Capture the cell that displays the provided text and extract its [x, y] central coordinate. 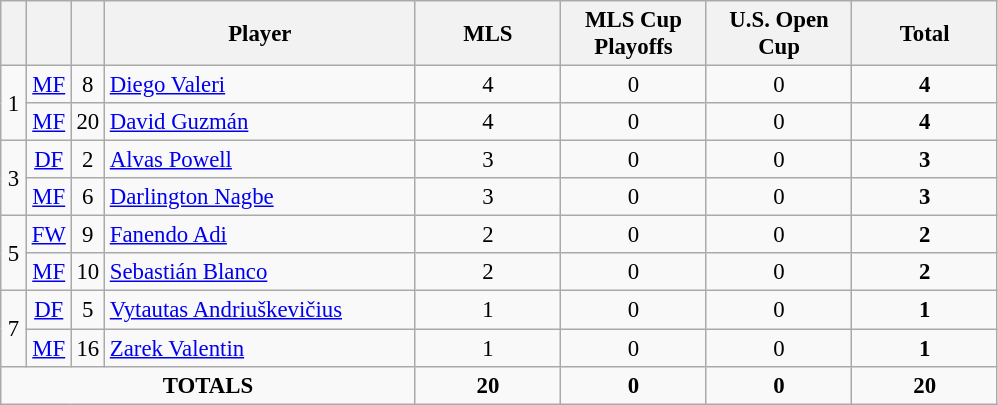
U.S. Open Cup [779, 34]
10 [88, 273]
TOTALS [208, 385]
Total [925, 34]
16 [88, 348]
Fanendo Adi [260, 235]
9 [88, 235]
Player [260, 34]
Darlington Nagbe [260, 197]
Zarek Valentin [260, 348]
Vytautas Andriuškevičius [260, 310]
Alvas Powell [260, 160]
8 [88, 85]
MLS Cup Playoffs [634, 34]
FW [48, 235]
David Guzmán [260, 122]
7 [14, 328]
6 [88, 197]
Sebastián Blanco [260, 273]
MLS [488, 34]
Diego Valeri [260, 85]
